Scan for the cell matching the given text and deliver its (X, Y) coordinate at center. 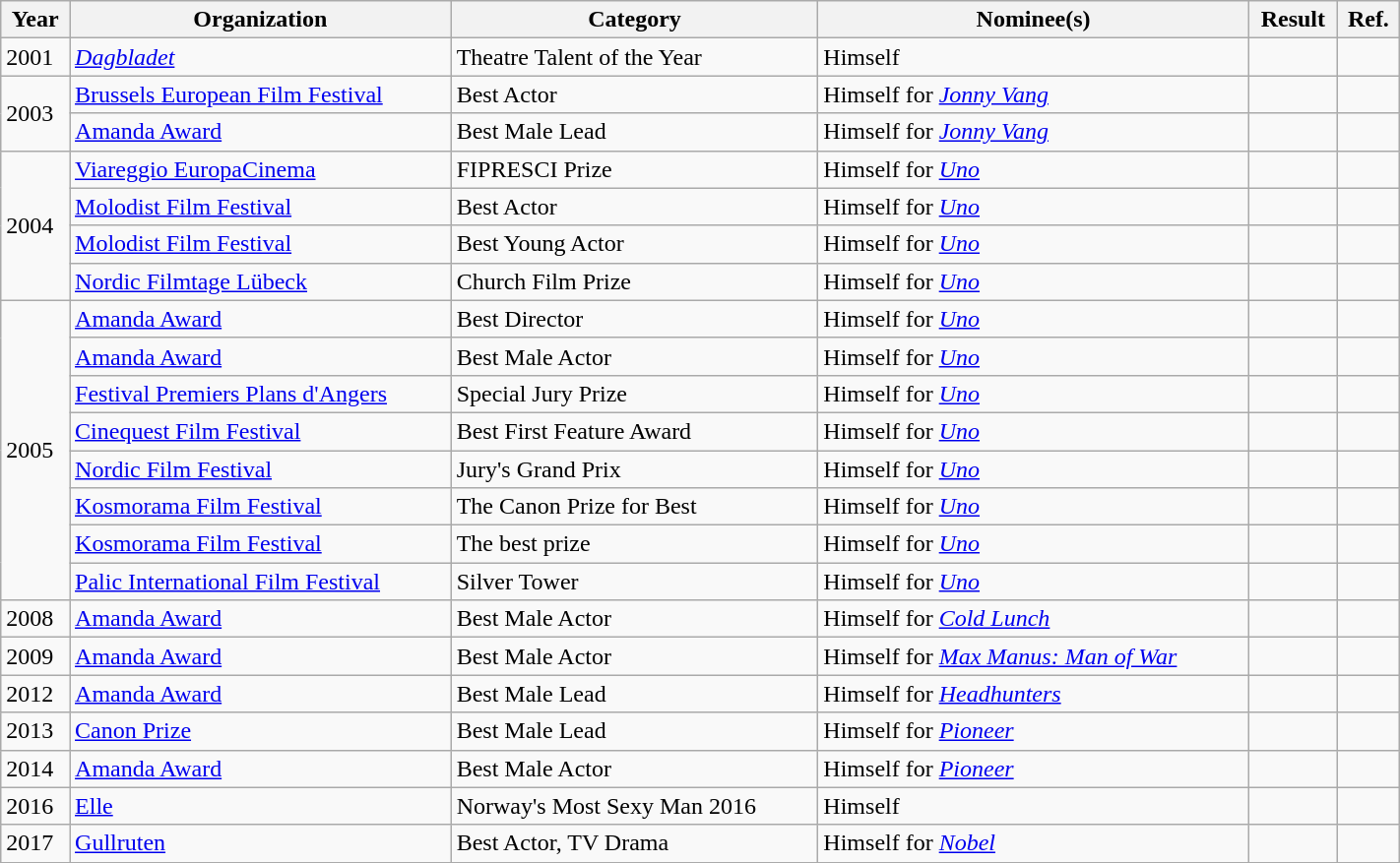
2017 (35, 843)
Elle (261, 806)
Norway's Most Sexy Man 2016 (634, 806)
Himself for Headhunters (1034, 694)
2005 (35, 450)
Canon Prize (261, 731)
Dagbladet (261, 57)
Himself for Nobel (1034, 843)
2012 (35, 694)
The Canon Prize for Best (634, 507)
Brussels European Film Festival (261, 94)
Best Actor, TV Drama (634, 843)
2013 (35, 731)
The best prize (634, 544)
Ref. (1368, 20)
Jury's Grand Prix (634, 469)
Organization (261, 20)
Church Film Prize (634, 281)
Special Jury Prize (634, 394)
Result (1293, 20)
Year (35, 20)
Best First Feature Award (634, 431)
Nominee(s) (1034, 20)
Himself for Max Manus: Man of War (1034, 656)
Best Director (634, 319)
Palic International Film Festival (261, 582)
Best Young Actor (634, 244)
Silver Tower (634, 582)
Theatre Talent of the Year (634, 57)
FIPRESCI Prize (634, 169)
2004 (35, 225)
2016 (35, 806)
Gullruten (261, 843)
2008 (35, 619)
Nordic Filmtage Lübeck (261, 281)
2009 (35, 656)
2014 (35, 769)
2001 (35, 57)
Festival Premiers Plans d'Angers (261, 394)
Viareggio EuropaCinema (261, 169)
Nordic Film Festival (261, 469)
Category (634, 20)
Himself for Cold Lunch (1034, 619)
Cinequest Film Festival (261, 431)
2003 (35, 113)
